Extract the [X, Y] coordinate from the center of the cell holding the provided text.  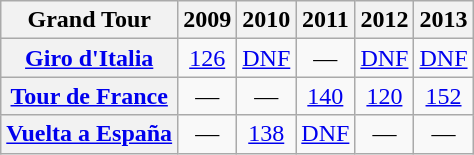
Vuelta a España [90, 134]
Grand Tour [90, 20]
2010 [266, 20]
140 [326, 96]
120 [384, 96]
Tour de France [90, 96]
2009 [208, 20]
138 [266, 134]
152 [444, 96]
2013 [444, 20]
126 [208, 58]
2012 [384, 20]
Giro d'Italia [90, 58]
2011 [326, 20]
